Return the [X, Y] coordinate for the center point of the cell that contains the specified text.  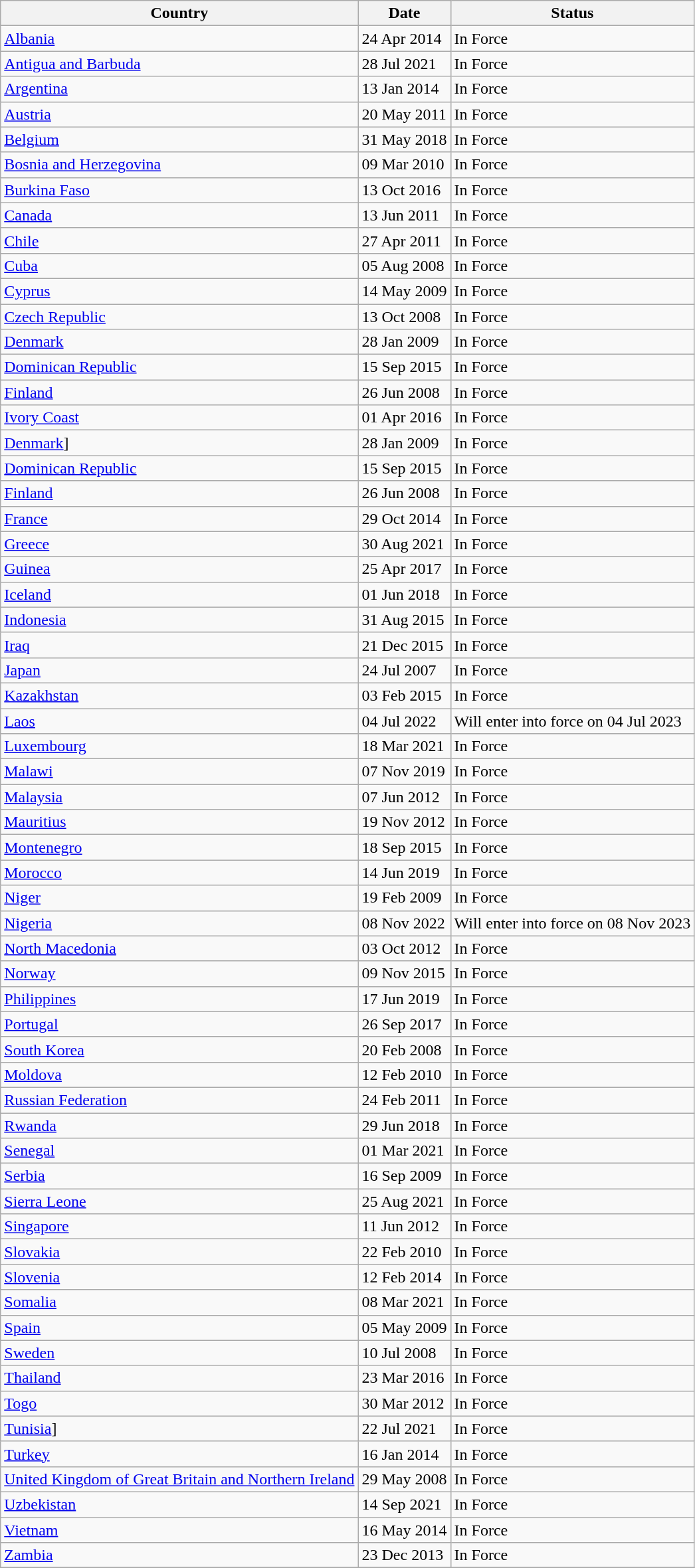
Russian Federation [179, 1100]
Luxembourg [179, 746]
Senegal [179, 1151]
Cuba [179, 266]
20 May 2011 [404, 114]
North Macedonia [179, 948]
17 Jun 2019 [404, 999]
23 Dec 2013 [404, 1555]
Vietnam [179, 1529]
Chile [179, 240]
08 Mar 2021 [404, 1302]
Austria [179, 114]
22 Feb 2010 [404, 1252]
Antigua and Barbuda [179, 64]
Kazakhstan [179, 695]
16 May 2014 [404, 1529]
25 Apr 2017 [404, 569]
13 Oct 2016 [404, 190]
05 Aug 2008 [404, 266]
Burkina Faso [179, 190]
07 Jun 2012 [404, 797]
Philippines [179, 999]
Somalia [179, 1302]
07 Nov 2019 [404, 772]
Argentina [179, 89]
Tunisia] [179, 1429]
Japan [179, 670]
Sierra Leone [179, 1201]
12 Feb 2014 [404, 1277]
France [179, 519]
24 Apr 2014 [404, 39]
01 Apr 2016 [404, 418]
Rwanda [179, 1126]
Denmark] [179, 443]
23 Mar 2016 [404, 1378]
Albania [179, 39]
Greece [179, 544]
Date [404, 13]
Norway [179, 974]
Canada [179, 215]
Togo [179, 1403]
18 Mar 2021 [404, 746]
12 Feb 2010 [404, 1075]
Spain [179, 1328]
Uzbekistan [179, 1504]
Denmark [179, 342]
Morocco [179, 873]
24 Jul 2007 [404, 670]
Slovenia [179, 1277]
03 Oct 2012 [404, 948]
27 Apr 2011 [404, 240]
31 May 2018 [404, 139]
Will enter into force on 08 Nov 2023 [573, 923]
Portugal [179, 1024]
Bosnia and Herzegovina [179, 165]
11 Jun 2012 [404, 1227]
Singapore [179, 1227]
14 Sep 2021 [404, 1504]
31 Aug 2015 [404, 620]
Turkey [179, 1454]
Iraq [179, 645]
Malaysia [179, 797]
24 Feb 2011 [404, 1100]
Status [573, 13]
Country [179, 13]
08 Nov 2022 [404, 923]
Serbia [179, 1176]
01 Jun 2018 [404, 594]
Slovakia [179, 1252]
Czech Republic [179, 317]
19 Nov 2012 [404, 822]
28 Jul 2021 [404, 64]
20 Feb 2008 [404, 1049]
21 Dec 2015 [404, 645]
01 Mar 2021 [404, 1151]
29 May 2008 [404, 1479]
14 Jun 2019 [404, 873]
Laos [179, 721]
10 Jul 2008 [404, 1353]
09 Nov 2015 [404, 974]
14 May 2009 [404, 291]
Zambia [179, 1555]
United Kingdom of Great Britain and Northern Ireland [179, 1479]
19 Feb 2009 [404, 898]
South Korea [179, 1049]
Belgium [179, 139]
13 Oct 2008 [404, 317]
Ivory Coast [179, 418]
Malawi [179, 772]
13 Jun 2011 [404, 215]
29 Jun 2018 [404, 1126]
29 Oct 2014 [404, 519]
Cyprus [179, 291]
05 May 2009 [404, 1328]
16 Sep 2009 [404, 1176]
13 Jan 2014 [404, 89]
25 Aug 2021 [404, 1201]
03 Feb 2015 [404, 695]
Thailand [179, 1378]
Mauritius [179, 822]
22 Jul 2021 [404, 1429]
18 Sep 2015 [404, 847]
16 Jan 2014 [404, 1454]
Sweden [179, 1353]
04 Jul 2022 [404, 721]
Will enter into force on 04 Jul 2023 [573, 721]
Moldova [179, 1075]
26 Sep 2017 [404, 1024]
Guinea [179, 569]
Nigeria [179, 923]
30 Mar 2012 [404, 1403]
Niger [179, 898]
30 Aug 2021 [404, 544]
Indonesia [179, 620]
09 Mar 2010 [404, 165]
Iceland [179, 594]
Montenegro [179, 847]
